Extract the [X, Y] coordinate from the center of the cell holding the provided text.  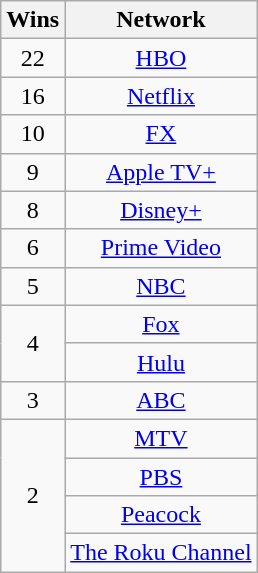
ABC [161, 400]
Network [161, 20]
Fox [161, 324]
3 [33, 400]
Prime Video [161, 248]
9 [33, 172]
22 [33, 58]
Netflix [161, 96]
5 [33, 286]
10 [33, 134]
2 [33, 495]
6 [33, 248]
Peacock [161, 515]
NBC [161, 286]
PBS [161, 477]
FX [161, 134]
The Roku Channel [161, 553]
16 [33, 96]
Wins [33, 20]
MTV [161, 438]
Apple TV+ [161, 172]
Hulu [161, 362]
Disney+ [161, 210]
HBO [161, 58]
8 [33, 210]
4 [33, 343]
